Pinpoint the cell where the given text exists, returning its [x, y] midpoint coordinate. 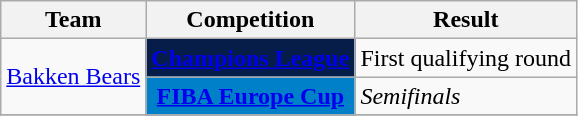
FIBA Europe Cup [250, 96]
Champions League [250, 58]
Competition [250, 20]
Team [74, 20]
Bakken Bears [74, 77]
Result [466, 20]
Semifinals [466, 96]
First qualifying round [466, 58]
